From the cell containing the given text, extract its center point as [X, Y] coordinate. 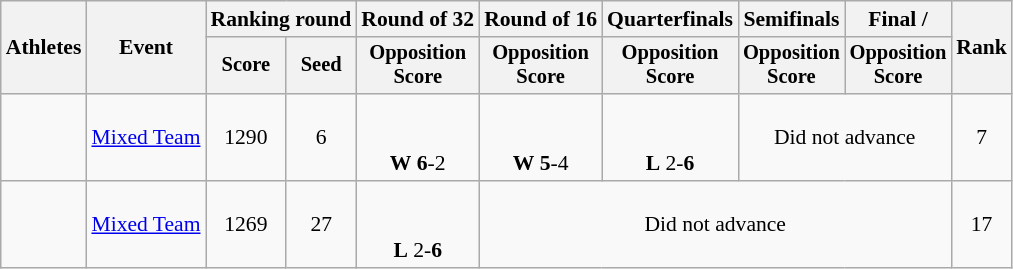
Quarterfinals [670, 19]
6 [321, 138]
Ranking round [282, 19]
W 5-4 [540, 138]
W 6-2 [418, 138]
Event [146, 48]
27 [321, 224]
Final / [898, 19]
17 [982, 224]
Score [246, 66]
1290 [246, 138]
1269 [246, 224]
7 [982, 138]
Semifinals [792, 19]
Round of 16 [540, 19]
Round of 32 [418, 19]
Rank [982, 48]
Athletes [44, 48]
Seed [321, 66]
